Determine the (X, Y) coordinate at the center of the cell enclosing the given text.  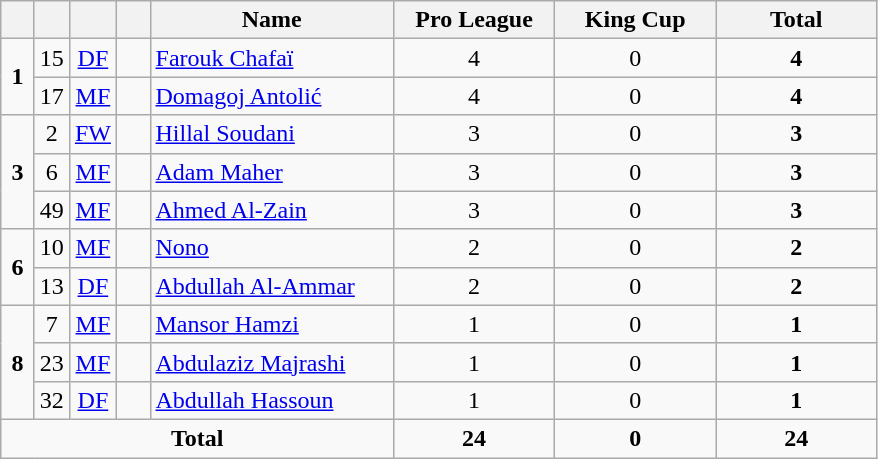
49 (52, 210)
Abdullah Al-Ammar (272, 286)
Hillal Soudani (272, 134)
8 (18, 362)
Adam Maher (272, 172)
Nono (272, 248)
13 (52, 286)
FW (92, 134)
15 (52, 58)
32 (52, 400)
Pro League (474, 20)
Abdulaziz Majrashi (272, 362)
Name (272, 20)
17 (52, 96)
Abdullah Hassoun (272, 400)
Ahmed Al-Zain (272, 210)
23 (52, 362)
King Cup (636, 20)
Domagoj Antolić (272, 96)
Mansor Hamzi (272, 324)
10 (52, 248)
7 (52, 324)
Farouk Chafaï (272, 58)
